Search for the cell housing the specified text and yield its (X, Y) center coordinate. 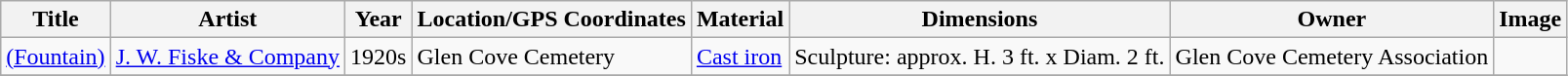
Title (56, 19)
Dimensions (980, 19)
Glen Cove Cemetery Association (1332, 57)
Image (1530, 19)
Year (379, 19)
1920s (379, 57)
(Fountain) (56, 57)
Artist (227, 19)
J. W. Fiske & Company (227, 57)
Sculpture: approx. H. 3 ft. x Diam. 2 ft. (980, 57)
Location/GPS Coordinates (551, 19)
Cast iron (740, 57)
Material (740, 19)
Owner (1332, 19)
Glen Cove Cemetery (551, 57)
